Capture the cell that displays the provided text and extract its (X, Y) central coordinate. 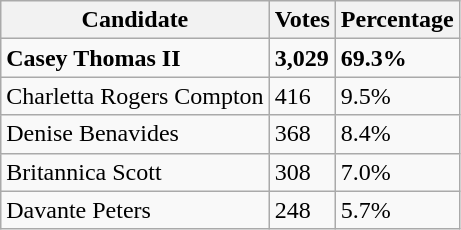
Charletta Rogers Compton (135, 96)
Candidate (135, 20)
Britannica Scott (135, 172)
Votes (302, 20)
Davante Peters (135, 210)
69.3% (397, 58)
308 (302, 172)
8.4% (397, 134)
7.0% (397, 172)
248 (302, 210)
Denise Benavides (135, 134)
9.5% (397, 96)
Percentage (397, 20)
3,029 (302, 58)
5.7% (397, 210)
368 (302, 134)
Casey Thomas II (135, 58)
416 (302, 96)
